Identify which cell holds the provided text, then report its (x, y) central coordinate. 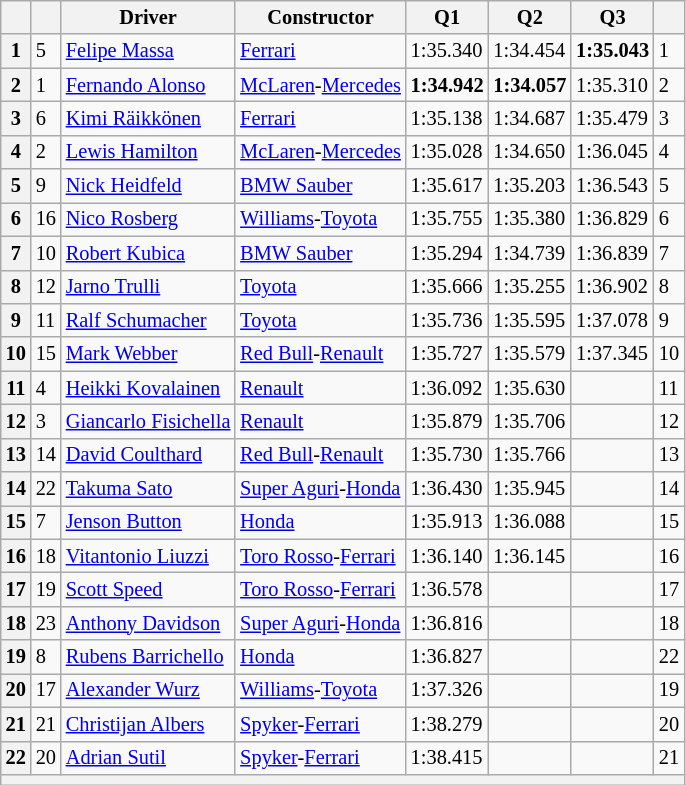
1:36.145 (530, 556)
Heikki Kovalainen (148, 388)
1:35.294 (448, 253)
1:35.736 (448, 320)
1:35.666 (448, 287)
Alexander Wurz (148, 690)
1:35.380 (530, 219)
Christijan Albers (148, 724)
Driver (148, 17)
1:36.827 (448, 657)
Q1 (448, 17)
Scott Speed (148, 589)
1:36.543 (612, 186)
1:36.578 (448, 589)
Constructor (320, 17)
Rubens Barrichello (148, 657)
Robert Kubica (148, 253)
1:38.279 (448, 724)
1:36.045 (612, 152)
1:35.340 (448, 51)
1:34.942 (448, 85)
1:36.088 (530, 522)
David Coulthard (148, 455)
1:35.766 (530, 455)
1:37.078 (612, 320)
1:35.595 (530, 320)
Nick Heidfeld (148, 186)
Fernando Alonso (148, 85)
1:35.913 (448, 522)
1:36.902 (612, 287)
Nico Rosberg (148, 219)
Vitantonio Liuzzi (148, 556)
1:34.454 (530, 51)
1:34.057 (530, 85)
1:35.706 (530, 421)
1:34.687 (530, 118)
Takuma Sato (148, 489)
1:35.028 (448, 152)
1:36.829 (612, 219)
1:35.479 (612, 118)
1:35.203 (530, 186)
1:34.650 (530, 152)
1:35.755 (448, 219)
1:35.255 (530, 287)
23 (46, 623)
Jarno Trulli (148, 287)
1:35.879 (448, 421)
1:37.326 (448, 690)
1:34.739 (530, 253)
1:37.345 (612, 354)
1:35.617 (448, 186)
Q3 (612, 17)
Kimi Räikkönen (148, 118)
1:35.630 (530, 388)
Anthony Davidson (148, 623)
1:36.816 (448, 623)
1:36.430 (448, 489)
Jenson Button (148, 522)
1:35.579 (530, 354)
Giancarlo Fisichella (148, 421)
1:35.727 (448, 354)
1:35.043 (612, 51)
Mark Webber (148, 354)
Ralf Schumacher (148, 320)
Lewis Hamilton (148, 152)
1:36.839 (612, 253)
Q2 (530, 17)
Felipe Massa (148, 51)
1:36.092 (448, 388)
1:35.310 (612, 85)
1:35.945 (530, 489)
1:38.415 (448, 758)
1:35.730 (448, 455)
1:36.140 (448, 556)
1:35.138 (448, 118)
Adrian Sutil (148, 758)
